Return the [X, Y] coordinate for the center point of the cell that contains the specified text.  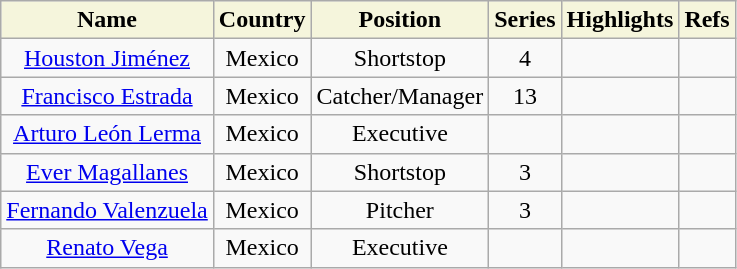
Pitcher [400, 210]
Series [525, 20]
4 [525, 58]
Position [400, 20]
Renato Vega [108, 248]
Catcher/Manager [400, 96]
Refs [707, 20]
Arturo León Lerma [108, 134]
Country [262, 20]
Francisco Estrada [108, 96]
13 [525, 96]
Ever Magallanes [108, 172]
Highlights [620, 20]
Name [108, 20]
Fernando Valenzuela [108, 210]
Houston Jiménez [108, 58]
